Determine the [X, Y] coordinate at the center of the cell enclosing the given text.  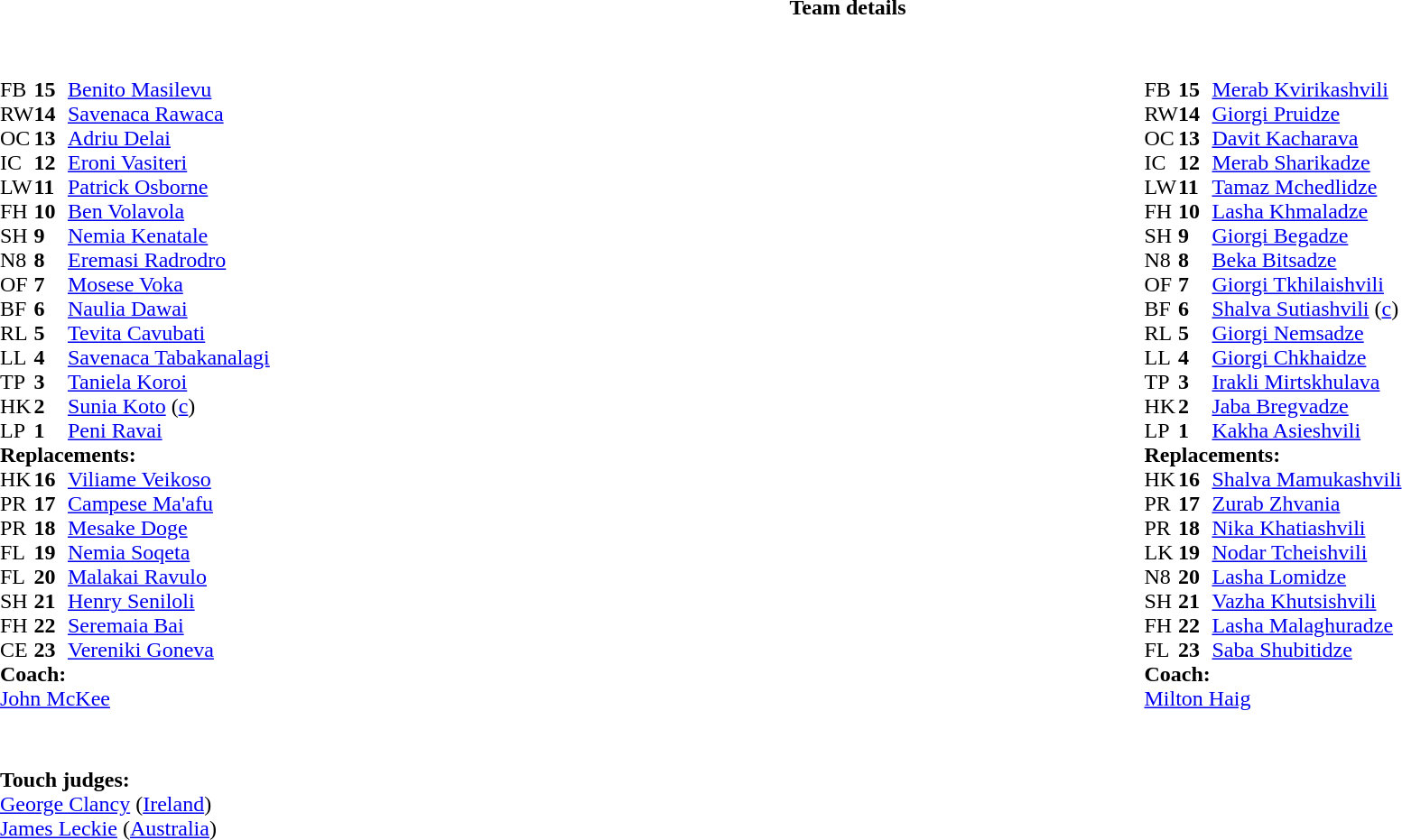
Lasha Khmaladze [1306, 211]
Jaba Bregvadze [1306, 406]
Irakli Mirtskhulava [1306, 383]
Benito Masilevu [169, 90]
Shalva Mamukashvili [1306, 480]
Giorgi Chkhaidze [1306, 357]
Shalva Sutiashvili (c) [1306, 309]
Campese Ma'afu [169, 503]
Malakai Ravulo [169, 577]
Giorgi Tkhilaishvili [1306, 285]
Mosese Voka [169, 285]
Lasha Malaghuradze [1306, 626]
Vereniki Goneva [169, 650]
Lasha Lomidze [1306, 577]
Henry Seniloli [169, 601]
Saba Shubitidze [1306, 650]
Tevita Cavubati [169, 334]
Viliame Veikoso [169, 480]
Nemia Kenatale [169, 236]
Seremaia Bai [169, 626]
Patrick Osborne [169, 188]
Eroni Vasiteri [169, 162]
Eremasi Radrodro [169, 260]
Milton Haig [1273, 698]
Nika Khatiashvili [1306, 529]
John McKee [135, 698]
Giorgi Begadze [1306, 236]
LK [1162, 552]
Kakha Asieshvili [1306, 431]
Ben Volavola [169, 211]
Taniela Koroi [169, 383]
Davit Kacharava [1306, 139]
Peni Ravai [169, 431]
Naulia Dawai [169, 309]
Giorgi Nemsadze [1306, 334]
Zurab Zhvania [1306, 503]
Nemia Soqeta [169, 552]
Merab Kvirikashvili [1306, 90]
Sunia Koto (c) [169, 406]
Vazha Khutsishvili [1306, 601]
Beka Bitsadze [1306, 260]
Nodar Tcheishvili [1306, 552]
Giorgi Pruidze [1306, 114]
Mesake Doge [169, 529]
Savenaca Tabakanalagi [169, 357]
Tamaz Mchedlidze [1306, 188]
Savenaca Rawaca [169, 114]
Merab Sharikadze [1306, 162]
CE [17, 650]
Adriu Delai [169, 139]
